Detect which cell encompasses the target text, then output its (X, Y) center coordinate. 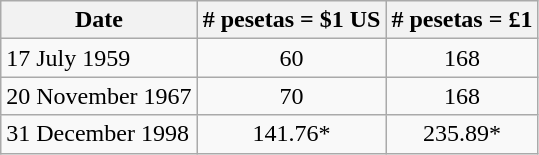
17 July 1959 (99, 58)
70 (292, 96)
31 December 1998 (99, 134)
# pesetas = $1 US (292, 20)
235.89* (462, 134)
# pesetas = £1 (462, 20)
141.76* (292, 134)
Date (99, 20)
20 November 1967 (99, 96)
60 (292, 58)
